Scan for the cell matching the given text and deliver its (x, y) coordinate at center. 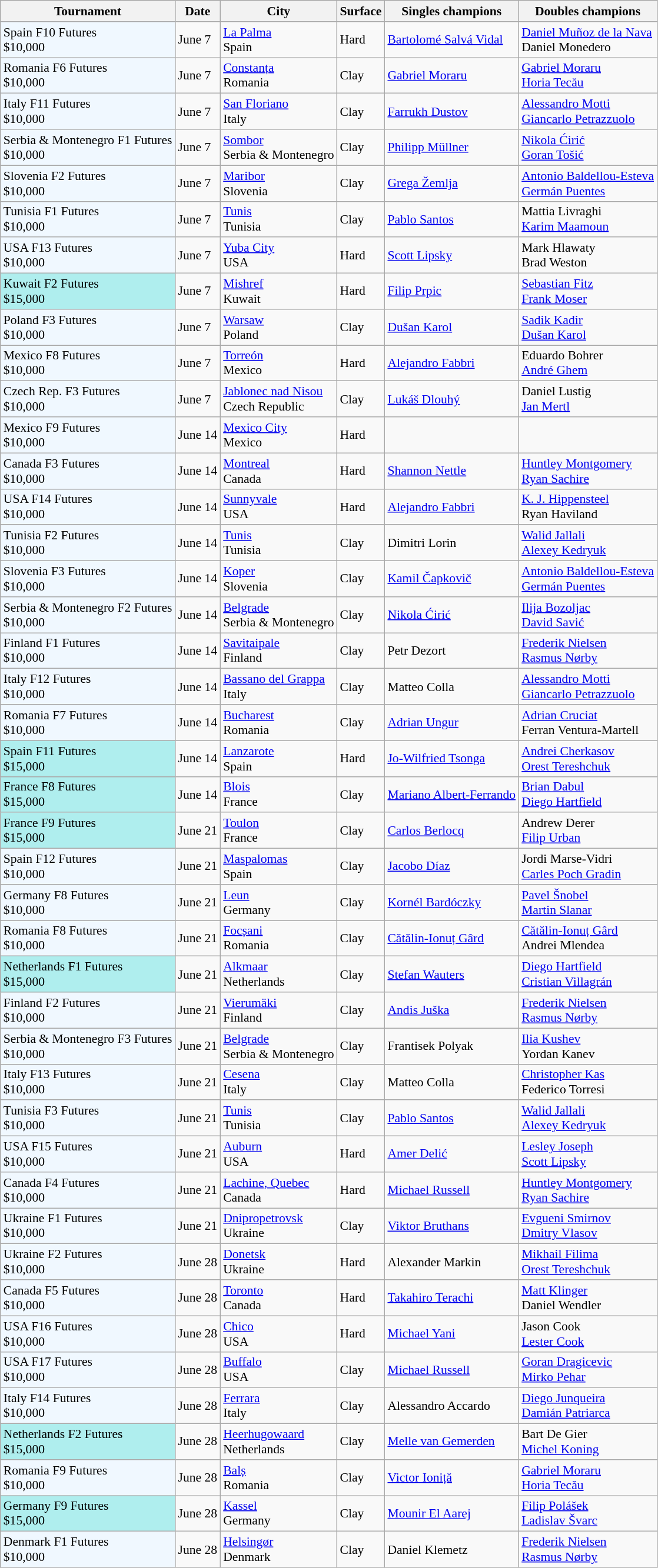
France F8 Futures$15,000 (88, 794)
Takahiro Terachi (451, 1297)
San FlorianoItaly (278, 112)
Serbia & Montenegro F3 Futures$10,000 (88, 1046)
Andrei Cherkasov Orest Tereshchuk (587, 759)
SavitaipaleFinland (278, 650)
Romania F8 Futures$10,000 (88, 939)
Melle van Gemerden (451, 1442)
Romania F6 Futures$10,000 (88, 75)
BucharestRomania (278, 722)
Spain F11 Futures$15,000 (88, 759)
Germany F9 Futures$15,000 (88, 1514)
Italy F13 Futures$10,000 (88, 1082)
Adrian Cruciat Ferran Ventura-Martell (587, 722)
HeerhugowaardNetherlands (278, 1442)
Surface (361, 11)
Serbia & Montenegro F2 Futures$10,000 (88, 615)
La PalmaSpain (278, 40)
Kuwait F2 Futures$15,000 (88, 292)
Lukáš Dlouhý (451, 399)
Bartolomé Salvá Vidal (451, 40)
ConstanțaRomania (278, 75)
Jo-Wilfried Tsonga (451, 759)
SomborSerbia & Montenegro (278, 147)
Bart De Gier Michel Koning (587, 1442)
Canada F4 Futures$10,000 (88, 1190)
BuffaloUSA (278, 1369)
AuburnUSA (278, 1154)
Slovenia F2 Futures$10,000 (88, 184)
Andrew Derer Filip Urban (587, 830)
Christopher Kas Federico Torresi (587, 1082)
Doubles champions (587, 11)
Shannon Nettle (451, 471)
Nikola Ćirić Goran Tošić (587, 147)
Mexico F9 Futures$10,000 (88, 435)
Yuba CityUSA (278, 255)
Ilia Kushev Yordan Kanev (587, 1046)
FocșaniRomania (278, 939)
Serbia & Montenegro F1 Futures$10,000 (88, 147)
Amer Delić (451, 1154)
USA F14 Futures$10,000 (88, 507)
Kornél Bardóczky (451, 902)
ChicoUSA (278, 1334)
MaspalomasSpain (278, 867)
BloisFrance (278, 794)
Matt Klinger Daniel Wendler (587, 1297)
Filip Polášek Ladislav Švarc (587, 1514)
Viktor Bruthans (451, 1226)
Diego Hartfield Cristian Villagrán (587, 974)
Canada F3 Futures$10,000 (88, 471)
Spain F10 Futures$10,000 (88, 40)
TorreónMexico (278, 363)
LanzaroteSpain (278, 759)
Mounir El Aarej (451, 1514)
Tunisia F2 Futures$10,000 (88, 543)
Sadik Kadir Dušan Karol (587, 327)
USA F16 Futures$10,000 (88, 1334)
Alexander Markin (451, 1262)
Czech Rep. F3 Futures$10,000 (88, 399)
Evgueni Smirnov Dmitry Vlasov (587, 1226)
Adrian Ungur (451, 722)
Finland F2 Futures$10,000 (88, 1010)
Mexico CityMexico (278, 435)
Jason Cook Lester Cook (587, 1334)
HelsingørDenmark (278, 1549)
BalșRomania (278, 1477)
Mikhail Filima Orest Tereshchuk (587, 1262)
Ukraine F2 Futures$10,000 (88, 1262)
Daniel Lustig Jan Mertl (587, 399)
Mattia Livraghi Karim Maamoun (587, 219)
Michael Yani (451, 1334)
Finland F1 Futures$10,000 (88, 650)
Daniel Klemetz (451, 1549)
Cătălin-Ionuț Gârd (451, 939)
Ukraine F1 Futures$10,000 (88, 1226)
LeunGermany (278, 902)
Daniel Muñoz de la Nava Daniel Monedero (587, 40)
SunnyvaleUSA (278, 507)
Date (198, 11)
Denmark F1 Futures$10,000 (88, 1549)
Germany F8 Futures$10,000 (88, 902)
Filip Prpic (451, 292)
Dušan Karol (451, 327)
Jordi Marse-Vidri Carles Poch Gradin (587, 867)
USA F17 Futures$10,000 (88, 1369)
Netherlands F2 Futures$15,000 (88, 1442)
Mexico F8 Futures$10,000 (88, 363)
Italy F11 Futures$10,000 (88, 112)
KasselGermany (278, 1514)
Cătălin-Ionuț Gârd Andrei Mlendea (587, 939)
Philipp Müllner (451, 147)
CesenaItaly (278, 1082)
Romania F9 Futures$10,000 (88, 1477)
WarsawPoland (278, 327)
DnipropetrovskUkraine (278, 1226)
USA F13 Futures$10,000 (88, 255)
Romania F7 Futures$10,000 (88, 722)
Diego Junqueira Damián Patriarca (587, 1406)
Sebastian Fitz Frank Moser (587, 292)
Tunisia F3 Futures$10,000 (88, 1119)
DonetskUkraine (278, 1262)
Jacobo Díaz (451, 867)
Mariano Albert-Ferrando (451, 794)
Bassano del GrappaItaly (278, 687)
Lesley Joseph Scott Lipsky (587, 1154)
FerraraItaly (278, 1406)
Petr Dezort (451, 650)
KoperSlovenia (278, 579)
Tournament (88, 11)
MariborSlovenia (278, 184)
K. J. Hippensteel Ryan Haviland (587, 507)
Italy F14 Futures$10,000 (88, 1406)
Carlos Berlocq (451, 830)
Brian Dabul Diego Hartfield (587, 794)
Farrukh Dustov (451, 112)
AlkmaarNetherlands (278, 974)
Netherlands F1 Futures$15,000 (88, 974)
MishrefKuwait (278, 292)
Tunisia F1 Futures$10,000 (88, 219)
Lachine, QuebecCanada (278, 1190)
ToulonFrance (278, 830)
Canada F5 Futures$10,000 (88, 1297)
MontrealCanada (278, 471)
France F9 Futures$15,000 (88, 830)
Scott Lipsky (451, 255)
Nikola Ćirić (451, 615)
Singles champions (451, 11)
VierumäkiFinland (278, 1010)
Dimitri Lorin (451, 543)
Jablonec nad NisouCzech Republic (278, 399)
Kamil Čapkovič (451, 579)
TorontoCanada (278, 1297)
Alessandro Accardo (451, 1406)
City (278, 11)
Frantisek Polyak (451, 1046)
Andis Juška (451, 1010)
Ilija Bozoljac David Savić (587, 615)
Eduardo Bohrer André Ghem (587, 363)
Gabriel Moraru (451, 75)
Grega Žemlja (451, 184)
Spain F12 Futures$10,000 (88, 867)
Goran Dragicevic Mirko Pehar (587, 1369)
Poland F3 Futures$10,000 (88, 327)
Mark Hlawaty Brad Weston (587, 255)
Stefan Wauters (451, 974)
Victor Ioniță (451, 1477)
USA F15 Futures$10,000 (88, 1154)
Slovenia F3 Futures$10,000 (88, 579)
Italy F12 Futures$10,000 (88, 687)
Pavel Šnobel Martin Slanar (587, 902)
